Provide the (x, y) coordinate of the cell's center where the given text is located.  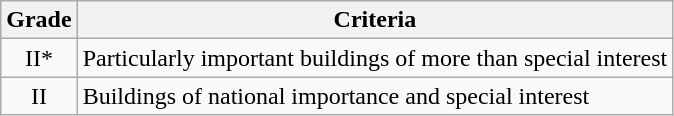
Grade (39, 20)
Particularly important buildings of more than special interest (375, 58)
Buildings of national importance and special interest (375, 96)
Criteria (375, 20)
II (39, 96)
II* (39, 58)
